Detect which cell encompasses the target text, then output its (x, y) center coordinate. 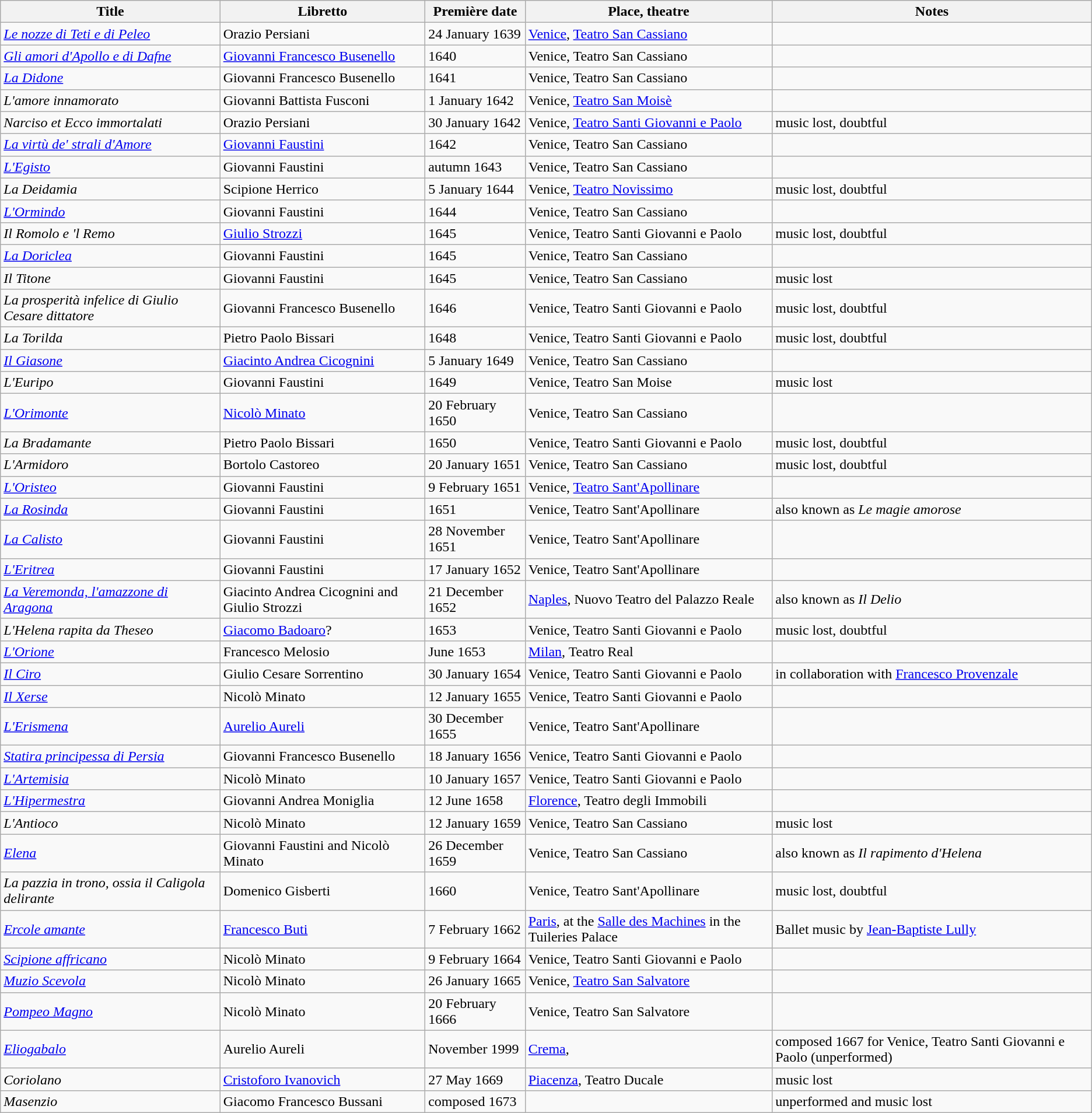
Ballet music by Jean-Baptiste Lully (932, 929)
Giacomo Badoaro? (322, 629)
June 1653 (475, 652)
L'Hipermestra (110, 801)
1653 (475, 629)
Domenico Gisberti (322, 891)
Place, theatre (649, 12)
9 February 1651 (475, 487)
Bortolo Castoreo (322, 465)
L'Orimonte (110, 413)
Muzio Scevola (110, 981)
12 January 1655 (475, 696)
1660 (475, 891)
1646 (475, 308)
1651 (475, 509)
Cristoforo Ivanovich (322, 1079)
5 January 1649 (475, 360)
Crema, (649, 1049)
L'Antioco (110, 823)
Masenzio (110, 1101)
17 January 1652 (475, 569)
L'Euripo (110, 383)
Il Giasone (110, 360)
Eliogabalo (110, 1049)
Giacomo Francesco Bussani (322, 1101)
1641 (475, 78)
L'Ormindo (110, 211)
Francesco Buti (322, 929)
L'Orione (110, 652)
L'Armidoro (110, 465)
La Veremonda, l'amazzone di Aragona (110, 600)
Giovanni Faustini and Nicolò Minato (322, 853)
1650 (475, 443)
Scipione Herrico (322, 189)
also known as Le magie amorose (932, 509)
La Doriclea (110, 256)
Venice, Teatro Novissimo (649, 189)
Narciso et Ecco immortalati (110, 123)
La Bradamante (110, 443)
1640 (475, 56)
Florence, Teatro degli Immobili (649, 801)
Statira principessa di Persia (110, 757)
Il Xerse (110, 696)
Paris, at the Salle des Machines in the Tuileries Palace (649, 929)
composed 1673 (475, 1101)
Venice, Teatro San Moisè (649, 100)
1648 (475, 338)
30 January 1642 (475, 123)
Ercole amante (110, 929)
composed 1667 for Venice, Teatro Santi Giovanni e Paolo (unperformed) (932, 1049)
Naples, Nuovo Teatro del Palazzo Reale (649, 600)
La Torilda (110, 338)
Coriolano (110, 1079)
La Calisto (110, 539)
26 December 1659 (475, 853)
Giovanni Battista Fusconi (322, 100)
28 November 1651 (475, 539)
L'Helena rapita da Theseo (110, 629)
12 June 1658 (475, 801)
Scipione affricano (110, 959)
L'amore innamorato (110, 100)
Il Ciro (110, 674)
also known as Il Delio (932, 600)
26 January 1665 (475, 981)
1642 (475, 145)
L'Erismena (110, 727)
10 January 1657 (475, 779)
Venice, Teatro San Moise (649, 383)
27 May 1669 (475, 1079)
20 January 1651 (475, 465)
Francesco Melosio (322, 652)
7 February 1662 (475, 929)
La prosperità infelice di Giulio Cesare dittatore (110, 308)
L'Eritrea (110, 569)
Il Romolo e 'l Remo (110, 233)
Giacinto Andrea Cicognini and Giulio Strozzi (322, 600)
Notes (932, 12)
Title (110, 12)
La virtù de' strali d'Amore (110, 145)
Elena (110, 853)
20 February 1666 (475, 1012)
1649 (475, 383)
30 January 1654 (475, 674)
L'Artemisia (110, 779)
21 December 1652 (475, 600)
30 December 1655 (475, 727)
Pompeo Magno (110, 1012)
1644 (475, 211)
L'Oristeo (110, 487)
12 January 1659 (475, 823)
L'Egisto (110, 167)
La pazzia in trono, ossia il Caligola delirante (110, 891)
also known as Il rapimento d'Helena (932, 853)
Il Titone (110, 278)
9 February 1664 (475, 959)
Milan, Teatro Real (649, 652)
in collaboration with Francesco Provenzale (932, 674)
unperformed and music lost (932, 1101)
La Rosinda (110, 509)
Piacenza, Teatro Ducale (649, 1079)
1 January 1642 (475, 100)
Giovanni Andrea Moniglia (322, 801)
5 January 1644 (475, 189)
Gli amori d'Apollo e di Dafne (110, 56)
La Didone (110, 78)
autumn 1643 (475, 167)
La Deidamia (110, 189)
Giacinto Andrea Cicognini (322, 360)
18 January 1656 (475, 757)
Première date (475, 12)
Giulio Strozzi (322, 233)
24 January 1639 (475, 34)
November 1999 (475, 1049)
Le nozze di Teti e di Peleo (110, 34)
Libretto (322, 12)
20 February 1650 (475, 413)
Giulio Cesare Sorrentino (322, 674)
